Extract the [X, Y] coordinate from the center of the cell holding the provided text.  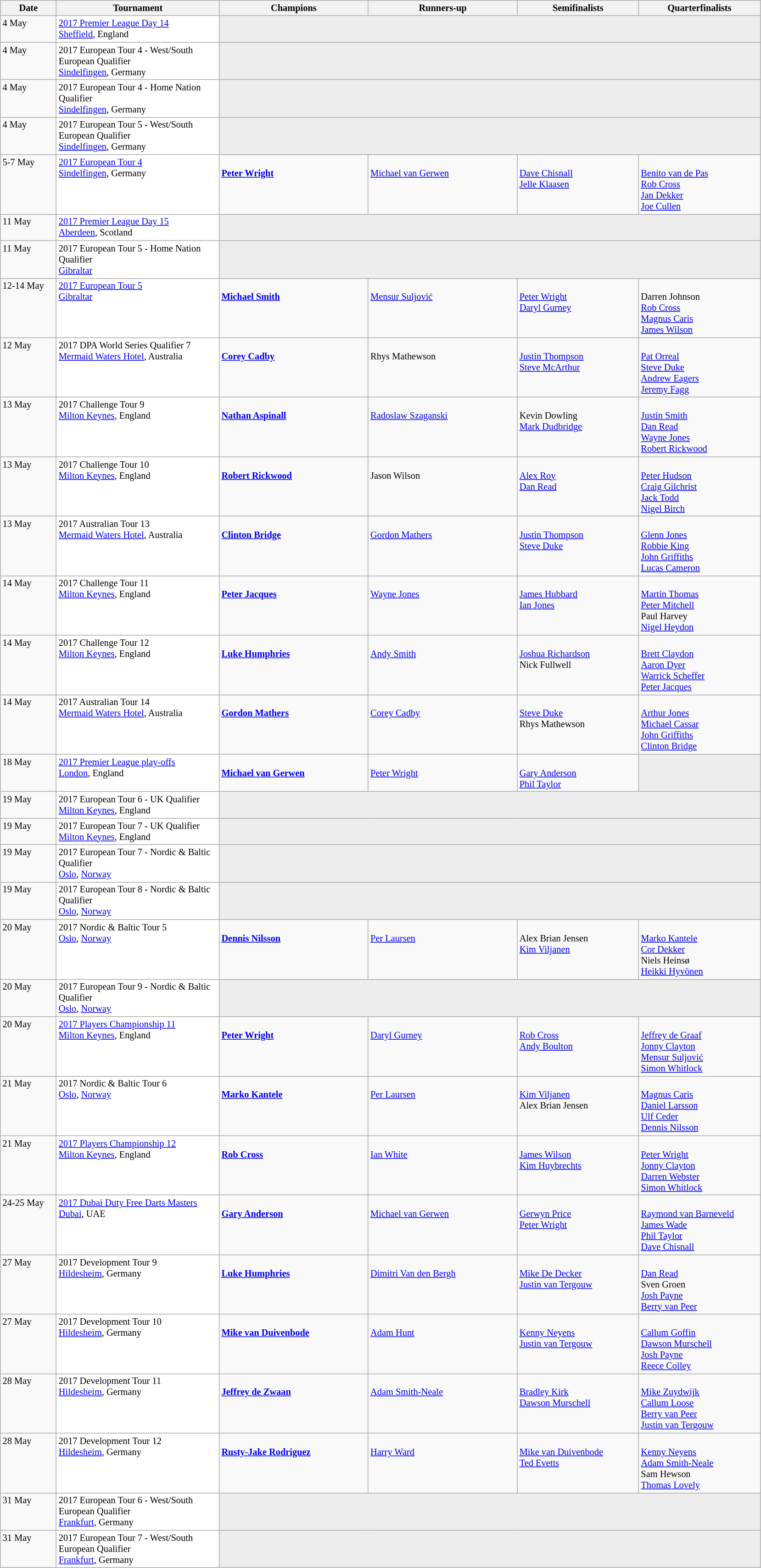
Peter Jacques [294, 605]
Radoslaw Szaganski [442, 427]
Quarterfinalists [699, 8]
Nathan Aspinall [294, 427]
2017 Challenge Tour 11Milton Keynes, England [138, 605]
12 May [28, 367]
Jeffrey de Zwaan [294, 1403]
Mensur Suljović [442, 308]
Justin Thompson Steve McArthur [578, 367]
2017 European Tour 7 - West/South European Qualifier Frankfurt, Germany [138, 1549]
2017 European Tour 4 - Home Nation Qualifier Sindelfingen, Germany [138, 98]
2017 European Tour 5Gibraltar [138, 308]
Magnus Caris Daniel Larsson Ulf Ceder Dennis Nilsson [699, 1106]
Justin Smith Dan Read Wayne Jones Robert Rickwood [699, 427]
Tournament [138, 8]
James Hubbard Ian Jones [578, 605]
5-7 May [28, 185]
Alex Roy Dan Read [578, 487]
Runners-up [442, 8]
Martin Thomas Peter Mitchell Paul Harvey Nigel Heydon [699, 605]
Justin Thompson Steve Duke [578, 546]
James Wilson Kim Huybrechts [578, 1165]
Dennis Nilsson [294, 949]
Kevin Dowling Mark Dudbridge [578, 427]
2017 European Tour 7 - Nordic & Baltic Qualifier Oslo, Norway [138, 863]
Mike van Duivenbode [294, 1344]
2017 Australian Tour 13Mermaid Waters Hotel, Australia [138, 546]
Peter Hudson Craig Gilchrist Jack Todd Nigel Birch [699, 487]
2017 Challenge Tour 10Milton Keynes, England [138, 487]
2017 European Tour 5 - Home Nation Qualifier Gibraltar [138, 259]
Adam Hunt [442, 1344]
18 May [28, 773]
Gary Anderson Phil Taylor [578, 773]
Andy Smith [442, 665]
2017 Premier League Day 14 Sheffield, England [138, 29]
Wayne Jones [442, 605]
Peter Wright Jonny Clayton Darren Webster Simon Whitlock [699, 1165]
Kim Viljanen Alex Brian Jensen [578, 1106]
2017 Nordic & Baltic Tour 6Oslo, Norway [138, 1106]
2017 Development Tour 9Hildesheim, Germany [138, 1284]
2017 Development Tour 12Hildesheim, Germany [138, 1463]
12-14 May [28, 308]
2017 European Tour 5 - West/South European Qualifier Sindelfingen, Germany [138, 136]
Daryl Gurney [442, 1046]
2017 Challenge Tour 9Milton Keynes, England [138, 427]
Benito van de Pas Rob Cross Jan Dekker Joe Cullen [699, 185]
Date [28, 8]
Jeffrey de Graaf Jonny Clayton Mensur Suljović Simon Whitlock [699, 1046]
Dave Chisnall Jelle Klaasen [578, 185]
Dan Read Sven Groen Josh Payne Berry van Peer [699, 1284]
Robert Rickwood [294, 487]
2017 Premier League Day 15 Aberdeen, Scotland [138, 227]
Brett Claydon Aaron Dyer Warrick Scheffer Peter Jacques [699, 665]
Mike De Decker Justin van Tergouw [578, 1284]
2017 Dubai Duty Free Darts MastersDubai, UAE [138, 1225]
Adam Smith-Neale [442, 1403]
Mike Zuydwijk Callum Loose Berry van Peer Justin van Tergouw [699, 1403]
Arthur Jones Michael Cassar John Griffiths Clinton Bridge [699, 724]
Steve Duke Rhys Mathewson [578, 724]
Dimitri Van den Bergh [442, 1284]
2017 Challenge Tour 12Milton Keynes, England [138, 665]
Kenny Neyens Adam Smith-Neale Sam Hewson Thomas Lovely [699, 1463]
24-25 May [28, 1225]
2017 DPA World Series Qualifier 7Mermaid Waters Hotel, Australia [138, 367]
2017 Development Tour 11Hildesheim, Germany [138, 1403]
Peter Wright Daryl Gurney [578, 308]
Glenn Jones Robbie King John Griffiths Lucas Cameron [699, 546]
Semifinalists [578, 8]
2017 Australian Tour 14Mermaid Waters Hotel, Australia [138, 724]
2017 Players Championship 12Milton Keynes, England [138, 1165]
Kenny Neyens Justin van Tergouw [578, 1344]
Rob Cross [294, 1165]
Champions [294, 8]
Rusty-Jake Rodriguez [294, 1463]
2017 Players Championship 11Milton Keynes, England [138, 1046]
Darren Johnson Rob Cross Magnus Caris James Wilson [699, 308]
2017 European Tour 9 - Nordic & Baltic Qualifier Oslo, Norway [138, 998]
Callum Goffin Dawson Murschell Josh Payne Reece Colley [699, 1344]
Marko Kantele Cor Dekker Niels Heinsø Heikki Hyvönen [699, 949]
2017 European Tour 7 - UK Qualifier Milton Keynes, England [138, 831]
2017 Nordic & Baltic Tour 5Oslo, Norway [138, 949]
Pat Orreal Steve Duke Andrew Eagers Jeremy Fagg [699, 367]
Alex Brian Jensen Kim Viljanen [578, 949]
2017 European Tour 8 - Nordic & Baltic Qualifier Oslo, Norway [138, 901]
Rhys Mathewson [442, 367]
Gary Anderson [294, 1225]
Michael Smith [294, 308]
Jason Wilson [442, 487]
Joshua Richardson Nick Fullwell [578, 665]
Bradley Kirk Dawson Murschell [578, 1403]
2017 European Tour 4Sindelfingen, Germany [138, 185]
2017 Premier League play-offsLondon, England [138, 773]
Clinton Bridge [294, 546]
2017 Development Tour 10Hildesheim, Germany [138, 1344]
2017 European Tour 4 - West/South European Qualifier Sindelfingen, Germany [138, 61]
Marko Kantele [294, 1106]
Mike van Duivenbode Ted Evetts [578, 1463]
Raymond van Barneveld James Wade Phil Taylor Dave Chisnall [699, 1225]
Ian White [442, 1165]
Rob Cross Andy Boulton [578, 1046]
2017 European Tour 6 - West/South European Qualifier Frankfurt, Germany [138, 1512]
Gerwyn Price Peter Wright [578, 1225]
2017 European Tour 6 - UK Qualifier Milton Keynes, England [138, 805]
Harry Ward [442, 1463]
